Return (x, y) of the center of cell containing provided text 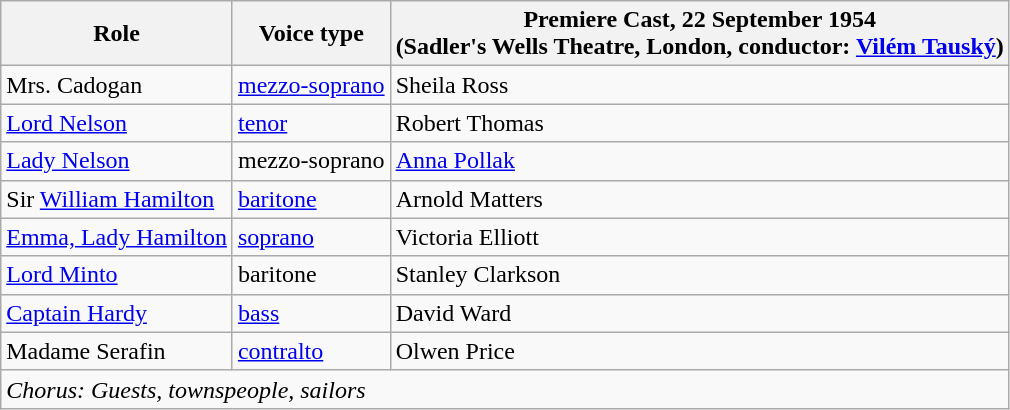
Sir William Hamilton (117, 199)
Emma, Lady Hamilton (117, 237)
Premiere Cast, 22 September 1954(Sadler's Wells Theatre, London, conductor: Vilém Tauský) (700, 34)
Anna Pollak (700, 161)
tenor (311, 123)
Lord Minto (117, 275)
Lord Nelson (117, 123)
Stanley Clarkson (700, 275)
Mrs. Cadogan (117, 85)
Lady Nelson (117, 161)
contralto (311, 351)
Chorus: Guests, townspeople, sailors (506, 389)
Olwen Price (700, 351)
bass (311, 313)
Voice type (311, 34)
Captain Hardy (117, 313)
Robert Thomas (700, 123)
David Ward (700, 313)
Arnold Matters (700, 199)
Madame Serafin (117, 351)
soprano (311, 237)
Victoria Elliott (700, 237)
Sheila Ross (700, 85)
Role (117, 34)
